Determine the (x, y) coordinate at the center of the cell enclosing the given text.  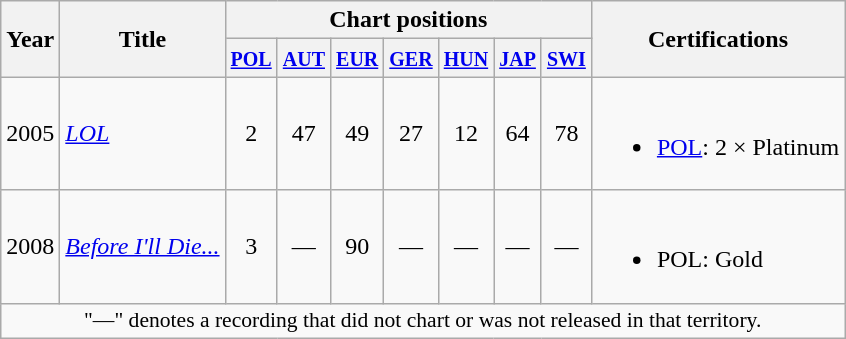
Before I'll Die... (142, 246)
POL: Gold (718, 246)
Title (142, 39)
POL (251, 58)
2 (251, 134)
JAP (518, 58)
EUR (358, 58)
LOL (142, 134)
AUT (304, 58)
Year (30, 39)
SWI (566, 58)
3 (251, 246)
POL: 2 × Platinum (718, 134)
Chart positions (408, 20)
Certifications (718, 39)
47 (304, 134)
78 (566, 134)
2005 (30, 134)
27 (411, 134)
GER (411, 58)
64 (518, 134)
90 (358, 246)
HUN (466, 58)
"—" denotes a recording that did not chart or was not released in that territory. (423, 321)
2008 (30, 246)
12 (466, 134)
49 (358, 134)
